Detect which cell encompasses the target text, then output its [X, Y] center coordinate. 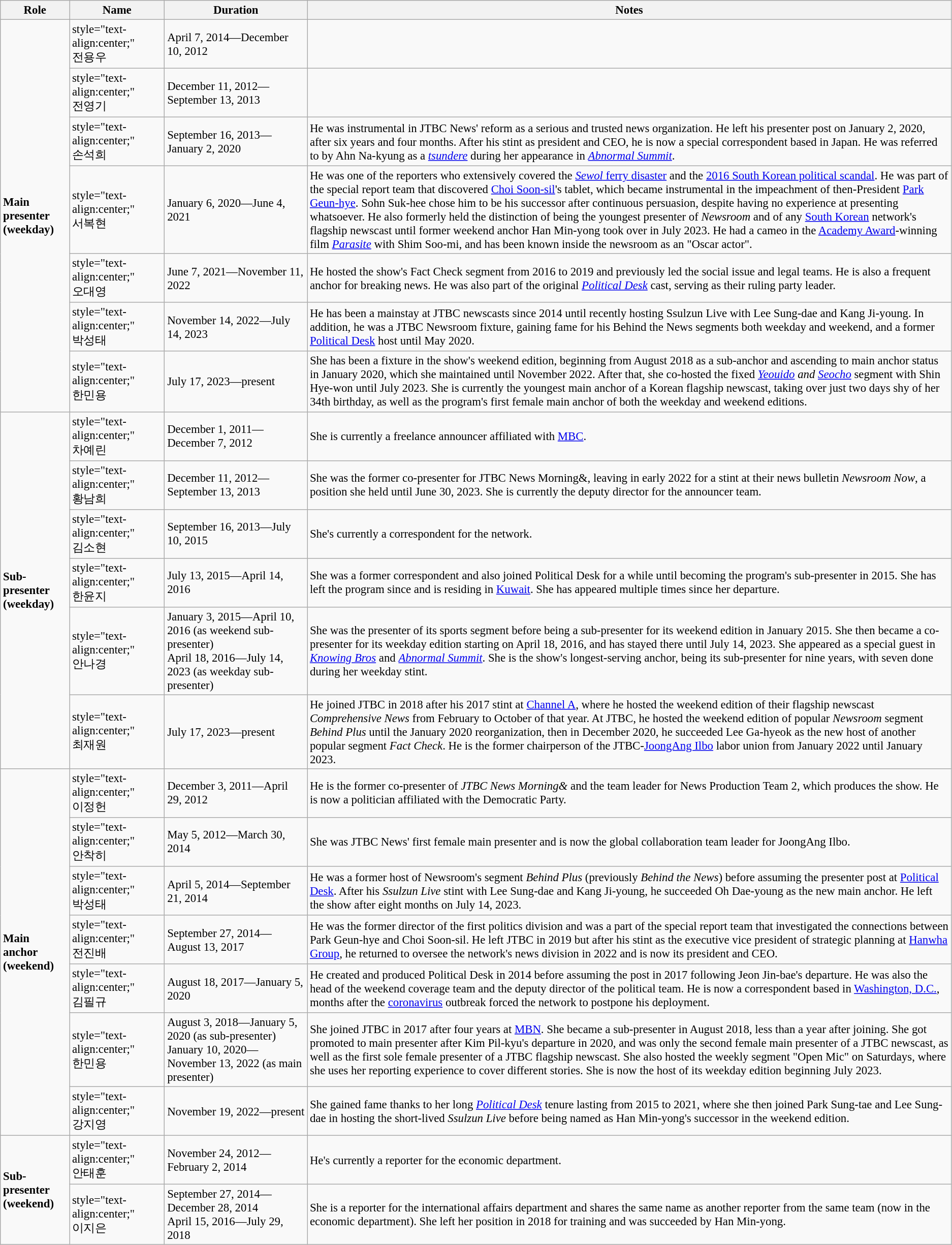
style="text-align:center;" 전진배 [117, 940]
style="text-align:center;" 전용우 [117, 44]
style="text-align:center;" 전영기 [117, 93]
January 6, 2020—June 4, 2021 [236, 210]
style="text-align:center;" 이정헌 [117, 793]
September 16, 2013—July 10, 2015 [236, 534]
November 24, 2012—February 2, 2014 [236, 1160]
He's currently a reporter for the economic department. [629, 1160]
April 5, 2014—September 21, 2014 [236, 891]
August 18, 2017—January 5, 2020 [236, 988]
November 19, 2022—present [236, 1111]
Name [117, 10]
style="text-align:center;" 한윤지 [117, 582]
August 3, 2018—January 5, 2020 (as sub-presenter)January 10, 2020—November 13, 2022 (as main presenter) [236, 1050]
style="text-align:center;" 오대영 [117, 278]
style="text-align:center;" 손석희 [117, 142]
June 7, 2021—November 11, 2022 [236, 278]
She's currently a correspondent for the network. [629, 534]
Sub-presenter (weekend) [35, 1190]
style="text-align:center;" 황남희 [117, 485]
April 7, 2014—December 10, 2012 [236, 44]
Notes [629, 10]
January 3, 2015—April 10, 2016 (as weekend sub-presenter)April 18, 2016—July 14, 2023 (as weekday sub-presenter) [236, 651]
September 16, 2013—January 2, 2020 [236, 142]
December 3, 2011—April 29, 2012 [236, 793]
November 14, 2022—July 14, 2023 [236, 327]
style="text-align:center;" 이지은 [117, 1215]
style="text-align:center;" 김소현 [117, 534]
Sub-presenter (weekday) [35, 590]
style="text-align:center;" 안착히 [117, 842]
style="text-align:center;" 차예린 [117, 436]
style="text-align:center;" 김필규 [117, 988]
December 1, 2011—December 7, 2012 [236, 436]
September 27, 2014—December 28, 2014April 15, 2016—July 29, 2018 [236, 1215]
May 5, 2012—March 30, 2014 [236, 842]
Main presenter (weekday) [35, 216]
September 27, 2014—August 13, 2017 [236, 940]
style="text-align:center;" 안태훈 [117, 1160]
style="text-align:center;" 서복현 [117, 210]
style="text-align:center;" 안나경 [117, 651]
She was JTBC News' first female main presenter and is now the global collaboration team leader for JoongAng Ilbo. [629, 842]
style="text-align:center;" 최재원 [117, 732]
Role [35, 10]
Main anchor (weekend) [35, 952]
She is currently a freelance announcer affiliated with MBC. [629, 436]
July 13, 2015—April 14, 2016 [236, 582]
style="text-align:center;" 강지영 [117, 1111]
Duration [236, 10]
